Return [x, y] of the center of cell containing provided text 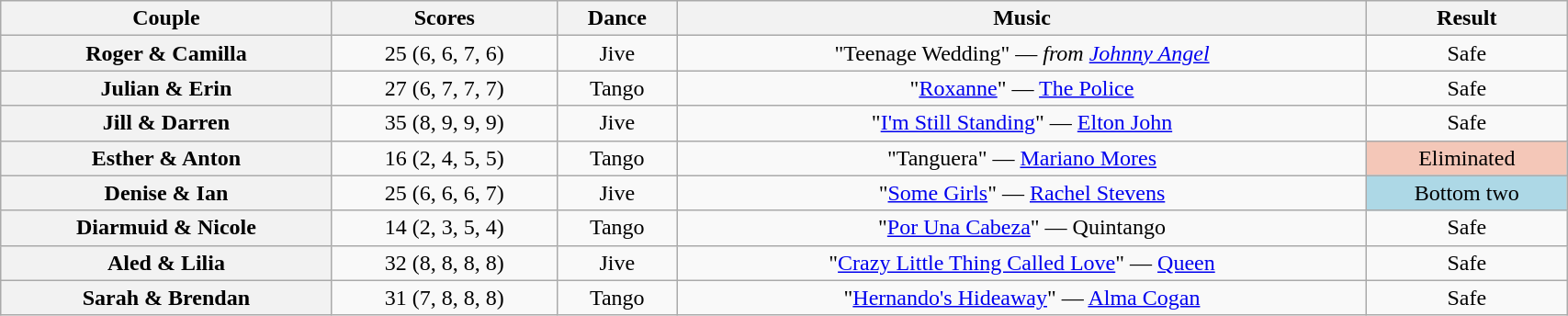
Dance [617, 18]
35 (8, 9, 9, 9) [445, 123]
"Some Girls" — Rachel Stevens [1021, 193]
31 (7, 8, 8, 8) [445, 298]
Bottom two [1467, 193]
"Crazy Little Thing Called Love" — Queen [1021, 263]
Music [1021, 18]
Couple [166, 18]
Roger & Camilla [166, 53]
25 (6, 6, 6, 7) [445, 193]
27 (6, 7, 7, 7) [445, 88]
Denise & Ian [166, 193]
"Teenage Wedding" — from Johnny Angel [1021, 53]
14 (2, 3, 5, 4) [445, 228]
"Hernando's Hideaway" — Alma Cogan [1021, 298]
Jill & Darren [166, 123]
Diarmuid & Nicole [166, 228]
"Por Una Cabeza" — Quintango [1021, 228]
Esther & Anton [166, 158]
32 (8, 8, 8, 8) [445, 263]
Result [1467, 18]
"Tanguera" — Mariano Mores [1021, 158]
Julian & Erin [166, 88]
16 (2, 4, 5, 5) [445, 158]
Aled & Lilia [166, 263]
"Roxanne" — The Police [1021, 88]
Sarah & Brendan [166, 298]
"I'm Still Standing" — Elton John [1021, 123]
25 (6, 6, 7, 6) [445, 53]
Eliminated [1467, 158]
Scores [445, 18]
